Determine the [X, Y] coordinate at the center of the cell enclosing the given text.  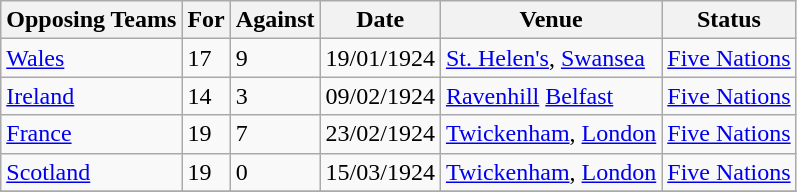
Venue [550, 20]
9 [275, 58]
14 [206, 96]
09/02/1924 [380, 96]
St. Helen's, Swansea [550, 58]
Status [729, 20]
Scotland [92, 172]
Wales [92, 58]
Ravenhill Belfast [550, 96]
3 [275, 96]
7 [275, 134]
Opposing Teams [92, 20]
Date [380, 20]
Against [275, 20]
Ireland [92, 96]
23/02/1924 [380, 134]
15/03/1924 [380, 172]
0 [275, 172]
17 [206, 58]
For [206, 20]
19/01/1924 [380, 58]
France [92, 134]
